Capture the cell that displays the provided text and extract its [x, y] central coordinate. 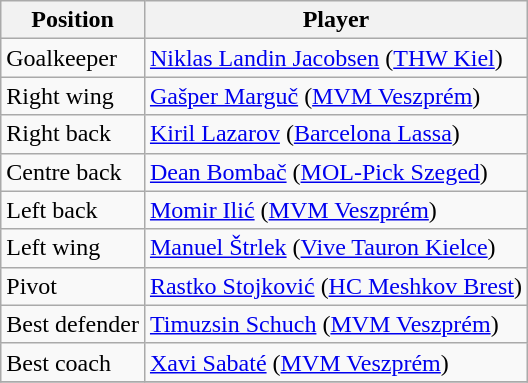
Pivot [73, 286]
Centre back [73, 172]
Dean Bombač (MOL-Pick Szeged) [336, 172]
Right wing [73, 96]
Goalkeeper [73, 58]
Left back [73, 210]
Manuel Štrlek (Vive Tauron Kielce) [336, 248]
Best defender [73, 324]
Timuzsin Schuch (MVM Veszprém) [336, 324]
Rastko Stojković (HC Meshkov Brest) [336, 286]
Position [73, 20]
Momir Ilić (MVM Veszprém) [336, 210]
Xavi Sabaté (MVM Veszprém) [336, 362]
Niklas Landin Jacobsen (THW Kiel) [336, 58]
Best coach [73, 362]
Right back [73, 134]
Player [336, 20]
Left wing [73, 248]
Gašper Marguč (MVM Veszprém) [336, 96]
Kiril Lazarov (Barcelona Lassa) [336, 134]
